Return the (x, y) coordinate for the center point of the cell that contains the specified text.  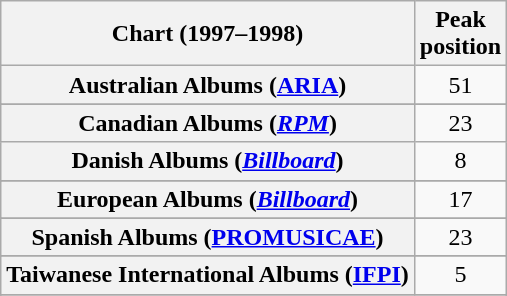
8 (460, 161)
European Albums (Billboard) (208, 199)
17 (460, 199)
Canadian Albums (RPM) (208, 123)
Australian Albums (ARIA) (208, 85)
51 (460, 85)
Spanish Albums (PROMUSICAE) (208, 237)
5 (460, 275)
Peakposition (460, 34)
Danish Albums (Billboard) (208, 161)
Chart (1997–1998) (208, 34)
Taiwanese International Albums (IFPI) (208, 275)
